Return (x, y) of the center of cell containing provided text 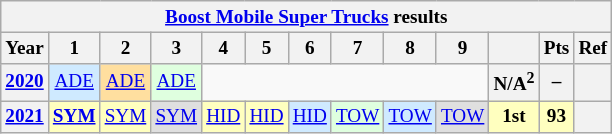
4 (224, 48)
3 (176, 48)
5 (266, 48)
2021 (25, 116)
1st (514, 116)
N/A2 (514, 82)
1 (74, 48)
2 (126, 48)
93 (556, 116)
Ref (593, 48)
8 (410, 48)
Year (25, 48)
9 (462, 48)
– (556, 82)
7 (357, 48)
2020 (25, 82)
6 (310, 48)
Boost Mobile Super Trucks results (306, 17)
Pts (556, 48)
